Find where the given text appears and provide that cell's center as (X, Y) coordinate. 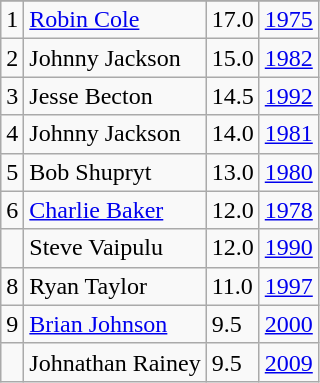
1980 (288, 172)
Bob Shupryt (115, 172)
2009 (288, 362)
Charlie Baker (115, 210)
1982 (288, 58)
1992 (288, 96)
1997 (288, 286)
9 (12, 324)
Steve Vaipulu (115, 248)
4 (12, 134)
13.0 (232, 172)
5 (12, 172)
Ryan Taylor (115, 286)
Johnathan Rainey (115, 362)
1990 (288, 248)
Jesse Becton (115, 96)
2 (12, 58)
3 (12, 96)
8 (12, 286)
11.0 (232, 286)
1 (12, 20)
Brian Johnson (115, 324)
14.5 (232, 96)
14.0 (232, 134)
17.0 (232, 20)
2000 (288, 324)
1981 (288, 134)
1975 (288, 20)
1978 (288, 210)
15.0 (232, 58)
6 (12, 210)
Robin Cole (115, 20)
